Identify which cell holds the provided text, then report its [X, Y] central coordinate. 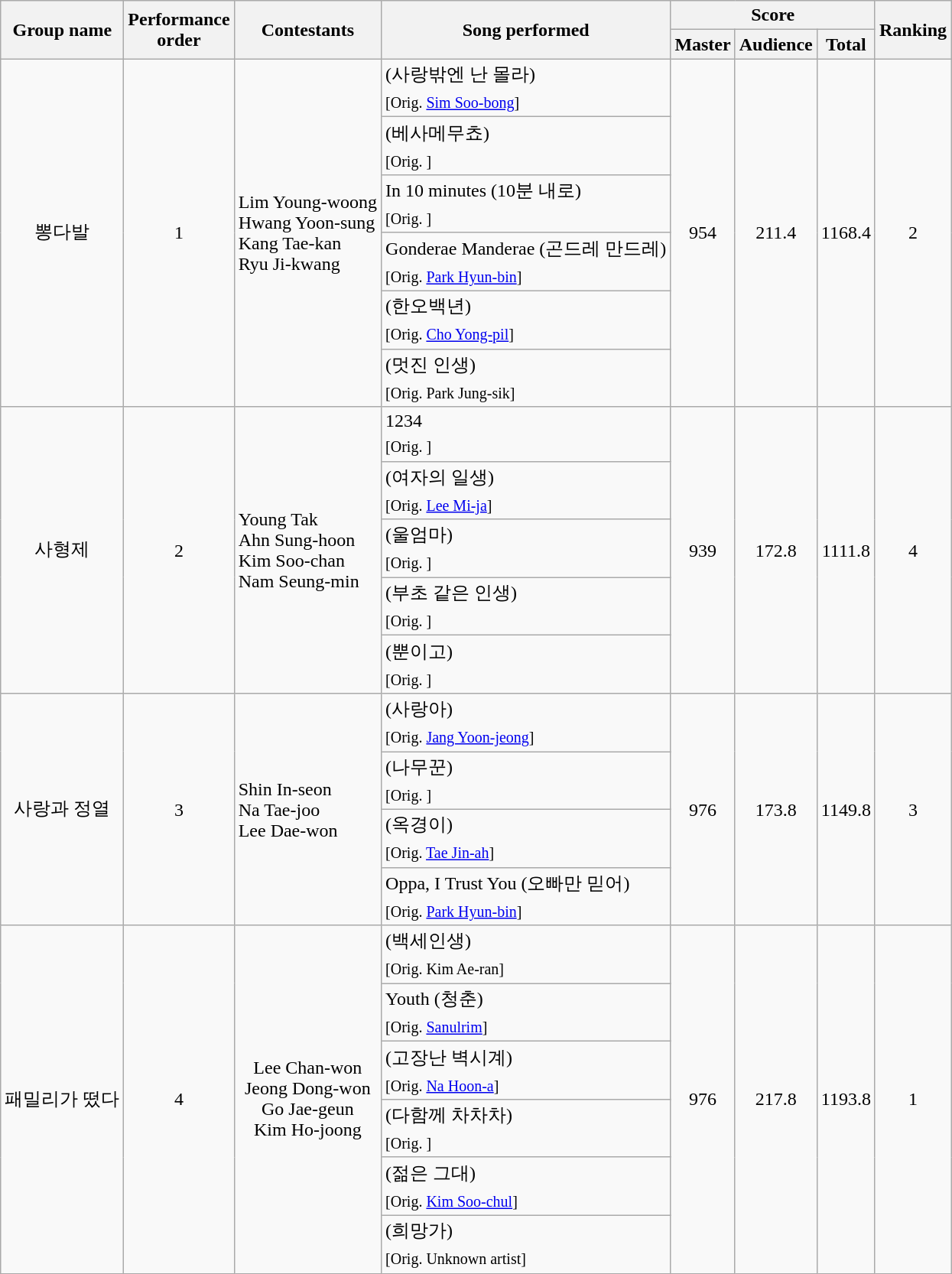
1234[Orig. ] [526, 434]
Oppa, I Trust You (오빠만 믿어)[Orig. Park Hyun-bin] [526, 896]
(사랑밖엔 난 몰라)[Orig. Sim Soo-bong] [526, 88]
1111.8 [846, 551]
Shin In-seonNa Tae-jooLee Dae-won [307, 809]
(희망가)[Orig. Unknown artist] [526, 1244]
(젊은 그대)[Orig. Kim Soo-chul] [526, 1186]
(옥경이)[Orig. Tae Jin-ah] [526, 838]
Contestants [307, 30]
1168.4 [846, 232]
In 10 minutes (10분 내로)[Orig. ] [526, 204]
(고장난 벽시계)[Orig. Na Hoon-a] [526, 1071]
Gonderae Manderae (곤드레 만드레)[Orig. Park Hyun-bin] [526, 262]
Master [703, 44]
1193.8 [846, 1100]
(나무꾼)[Orig. ] [526, 780]
Ranking [913, 30]
사랑과 정열 [63, 809]
Young TakAhn Sung-hoonKim Soo-chanNam Seung-min [307, 551]
172.8 [775, 551]
(뿐이고)[Orig. ] [526, 665]
954 [703, 232]
(사랑아)[Orig. Jang Yoon-jeong] [526, 723]
(다함께 차차차)[Orig. ] [526, 1129]
Lim Young-woongHwang Yoon-sungKang Tae-kanRyu Ji-kwang [307, 232]
(베사메무쵸)[Orig. ] [526, 146]
Total [846, 44]
173.8 [775, 809]
Group name [63, 30]
Lee Chan-wonJeong Dong-wonGo Jae-geunKim Ho-joong [307, 1100]
패밀리가 떴다 [63, 1100]
217.8 [775, 1100]
(여자의 일생)[Orig. Lee Mi-ja] [526, 490]
뽕다발 [63, 232]
Song performed [526, 30]
Youth (청춘)[Orig. Sanulrim] [526, 1012]
(백세인생)[Orig. Kim Ae-ran] [526, 954]
211.4 [775, 232]
(멋진 인생)[Orig. Park Jung-sik] [526, 378]
(울엄마)[Orig. ] [526, 548]
(한오백년)[Orig. Cho Yong-pil] [526, 320]
Score [773, 15]
사형제 [63, 551]
Audience [775, 44]
1149.8 [846, 809]
Performanceorder [179, 30]
939 [703, 551]
(부초 같은 인생)[Orig. ] [526, 606]
